Return the [x, y] coordinate for the center point of the cell that contains the specified text.  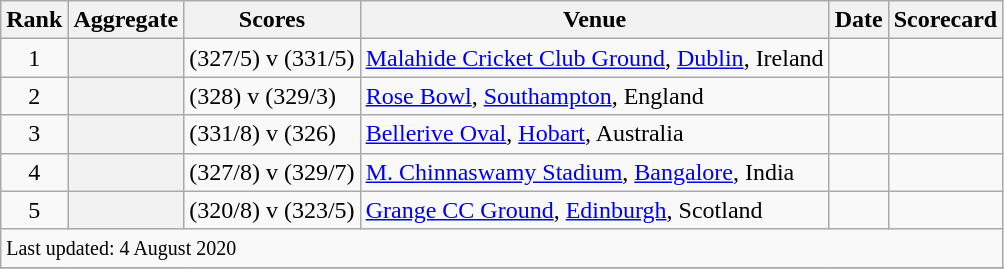
Rose Bowl, Southampton, England [594, 96]
Scores [272, 20]
M. Chinnaswamy Stadium, Bangalore, India [594, 172]
4 [34, 172]
Date [858, 20]
(320/8) v (323/5) [272, 210]
Aggregate [126, 20]
(327/5) v (331/5) [272, 58]
5 [34, 210]
(331/8) v (326) [272, 134]
(328) v (329/3) [272, 96]
Grange CC Ground, Edinburgh, Scotland [594, 210]
Scorecard [946, 20]
(327/8) v (329/7) [272, 172]
Venue [594, 20]
2 [34, 96]
3 [34, 134]
Last updated: 4 August 2020 [502, 248]
Rank [34, 20]
1 [34, 58]
Malahide Cricket Club Ground, Dublin, Ireland [594, 58]
Bellerive Oval, Hobart, Australia [594, 134]
